Provide the [x, y] coordinate of the cell's center where the given text is located.  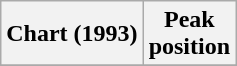
Peakposition [189, 34]
Chart (1993) [72, 34]
